Return the [x, y] coordinate for the center point of the cell that contains the specified text.  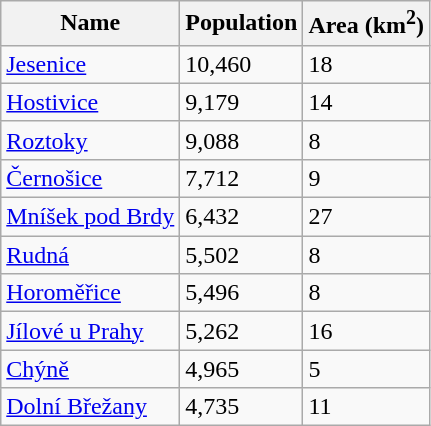
Name [90, 24]
Hostivice [90, 102]
Jílové u Prahy [90, 331]
18 [366, 64]
7,712 [242, 178]
11 [366, 407]
Horoměřice [90, 293]
14 [366, 102]
10,460 [242, 64]
Roztoky [90, 140]
Population [242, 24]
16 [366, 331]
5,502 [242, 255]
Mníšek pod Brdy [90, 217]
4,965 [242, 369]
Chýně [90, 369]
Area (km2) [366, 24]
5,496 [242, 293]
Rudná [90, 255]
9,088 [242, 140]
5 [366, 369]
Dolní Břežany [90, 407]
9 [366, 178]
Jesenice [90, 64]
Černošice [90, 178]
5,262 [242, 331]
4,735 [242, 407]
9,179 [242, 102]
6,432 [242, 217]
27 [366, 217]
